Scan for the cell matching the given text and deliver its [X, Y] coordinate at center. 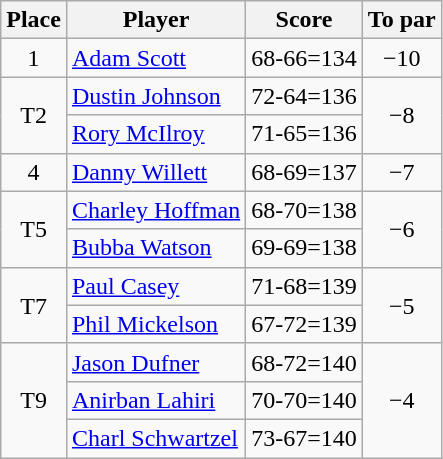
−8 [402, 115]
73-67=140 [304, 438]
Adam Scott [156, 58]
Jason Dufner [156, 362]
Score [304, 20]
−6 [402, 229]
Player [156, 20]
Charley Hoffman [156, 210]
67-72=139 [304, 324]
T2 [34, 115]
Phil Mickelson [156, 324]
T9 [34, 400]
−5 [402, 305]
68-72=140 [304, 362]
−7 [402, 172]
Anirban Lahiri [156, 400]
68-70=138 [304, 210]
To par [402, 20]
Bubba Watson [156, 248]
68-69=137 [304, 172]
70-70=140 [304, 400]
Paul Casey [156, 286]
Dustin Johnson [156, 96]
Place [34, 20]
Charl Schwartzel [156, 438]
69-69=138 [304, 248]
T7 [34, 305]
71-65=136 [304, 134]
−10 [402, 58]
71-68=139 [304, 286]
1 [34, 58]
−4 [402, 400]
Rory McIlroy [156, 134]
4 [34, 172]
68-66=134 [304, 58]
T5 [34, 229]
Danny Willett [156, 172]
72-64=136 [304, 96]
